Extract the (X, Y) coordinate from the center of the cell holding the provided text.  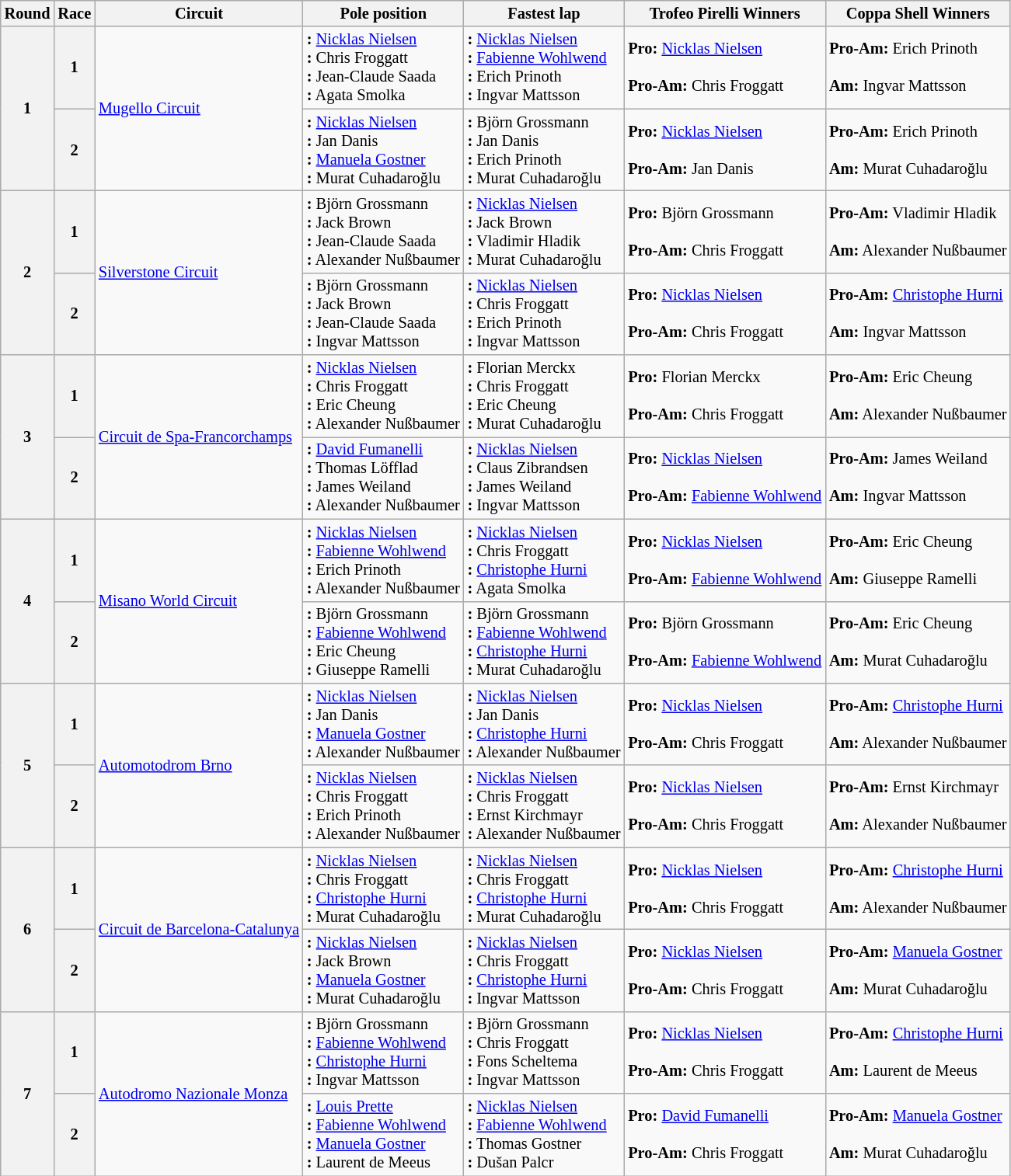
3 (28, 437)
6 (28, 929)
Circuit (199, 13)
Circuit de Barcelona-Catalunya (199, 929)
: Björn Grossmann: Fabienne Wohlwend: Christophe Hurni: Ingvar Mattsson (384, 1052)
Pro: Florian MerckxPro-Am: Chris Froggatt (724, 396)
: Nicklas Nielsen: Jan Danis: Manuela Gostner: Alexander Nußbaumer (384, 724)
: Björn Grossmann: Fabienne Wohlwend: Christophe Hurni: Murat Cuhadaroğlu (544, 642)
: Nicklas Nielsen: Chris Froggatt: Erich Prinoth: Ingvar Mattsson (544, 314)
: Björn Grossmann: Jack Brown: Jean-Claude Saada: Alexander Nußbaumer (384, 231)
Pro-Am: Ernst KirchmayrAm: Alexander Nußbaumer (918, 806)
: Nicklas Nielsen: Jack Brown: Manuela Gostner: Murat Cuhadaroğlu (384, 970)
Pro-Am: James WeilandAm: Ingvar Mattsson (918, 478)
: Nicklas Nielsen: Chris Froggatt: Ernst Kirchmayr: Alexander Nußbaumer (544, 806)
: Nicklas Nielsen: Jan Danis: Christophe Hurni: Alexander Nußbaumer (544, 724)
Pro-Am: Christophe HurniAm: Laurent de Meeus (918, 1052)
: Louis Prette: Fabienne Wohlwend: Manuela Gostner: Laurent de Meeus (384, 1135)
: Nicklas Nielsen: Chris Froggatt: Christophe Hurni: Ingvar Mattsson (544, 970)
: Nicklas Nielsen: Jack Brown: Vladimir Hladik: Murat Cuhadaroğlu (544, 231)
7 (28, 1094)
Fastest lap (544, 13)
Pro-Am: Christophe HurniAm: Ingvar Mattsson (918, 314)
Pro-Am: Vladimir HladikAm: Alexander Nußbaumer (918, 231)
Pro-Am: Erich PrinothAm: Ingvar Mattsson (918, 68)
: Nicklas Nielsen: Chris Froggatt: Eric Cheung: Alexander Nußbaumer (384, 396)
Circuit de Spa-Francorchamps (199, 437)
Pro-Am: Eric CheungAm: Murat Cuhadaroğlu (918, 642)
Round (28, 13)
Mugello Circuit (199, 109)
: Nicklas Nielsen: Jan Danis: Manuela Gostner: Murat Cuhadaroğlu (384, 150)
Coppa Shell Winners (918, 13)
Silverstone Circuit (199, 272)
: Nicklas Nielsen: Chris Froggatt: Christophe Hurni: Agata Smolka (544, 560)
: Björn Grossmann: Fabienne Wohlwend: Eric Cheung: Giuseppe Ramelli (384, 642)
4 (28, 601)
: Nicklas Nielsen: Chris Froggatt: Erich Prinoth: Alexander Nußbaumer (384, 806)
5 (28, 764)
: Björn Grossmann: Jan Danis: Erich Prinoth: Murat Cuhadaroğlu (544, 150)
Pole position (384, 13)
Pro-Am: Eric CheungAm: Giuseppe Ramelli (918, 560)
: David Fumanelli: Thomas Löfflad: James Weiland: Alexander Nußbaumer (384, 478)
: Nicklas Nielsen: Fabienne Wohlwend: Erich Prinoth: Ingvar Mattsson (544, 68)
: Nicklas Nielsen: Fabienne Wohlwend: Erich Prinoth: Alexander Nußbaumer (384, 560)
Automotodrom Brno (199, 764)
: Björn Grossmann: Jack Brown: Jean-Claude Saada: Ingvar Mattsson (384, 314)
: Nicklas Nielsen: Claus Zibrandsen: James Weiland: Ingvar Mattsson (544, 478)
: Nicklas Nielsen: Chris Froggatt: Jean-Claude Saada: Agata Smolka (384, 68)
Trofeo Pirelli Winners (724, 13)
Pro-Am: Erich PrinothAm: Murat Cuhadaroğlu (918, 150)
Misano World Circuit (199, 601)
Pro-Am: Eric CheungAm: Alexander Nußbaumer (918, 396)
Race (75, 13)
: Nicklas Nielsen: Fabienne Wohlwend: Thomas Gostner: Dušan Palcr (544, 1135)
: Björn Grossmann: Chris Froggatt: Fons Scheltema: Ingvar Mattsson (544, 1052)
Pro: David FumanelliPro-Am: Chris Froggatt (724, 1135)
Pro: Björn GrossmannPro-Am: Fabienne Wohlwend (724, 642)
Pro: Björn GrossmannPro-Am: Chris Froggatt (724, 231)
Pro: Nicklas NielsenPro-Am: Jan Danis (724, 150)
Autodromo Nazionale Monza (199, 1094)
: Florian Merckx: Chris Froggatt: Eric Cheung: Murat Cuhadaroğlu (544, 396)
